Return the [x, y] coordinate for the center point of the cell that contains the specified text.  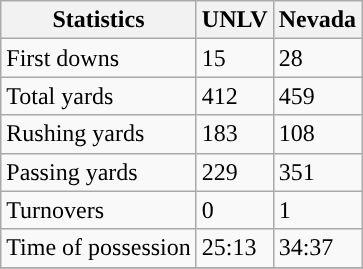
Time of possession [99, 248]
Turnovers [99, 210]
UNLV [234, 20]
183 [234, 134]
459 [317, 96]
Passing yards [99, 172]
25:13 [234, 248]
Rushing yards [99, 134]
15 [234, 58]
229 [234, 172]
Total yards [99, 96]
412 [234, 96]
34:37 [317, 248]
351 [317, 172]
Statistics [99, 20]
108 [317, 134]
28 [317, 58]
Nevada [317, 20]
First downs [99, 58]
0 [234, 210]
1 [317, 210]
